Provide the [x, y] coordinate of the cell's center where the given text is located.  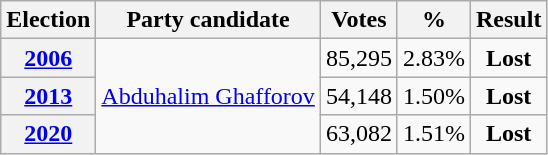
Abduhalim Ghafforov [208, 96]
Result [509, 20]
1.51% [434, 134]
2013 [48, 96]
63,082 [358, 134]
2.83% [434, 58]
Votes [358, 20]
Party candidate [208, 20]
85,295 [358, 58]
2006 [48, 58]
54,148 [358, 96]
2020 [48, 134]
1.50% [434, 96]
% [434, 20]
Election [48, 20]
